Pinpoint the cell where the given text exists, returning its (x, y) midpoint coordinate. 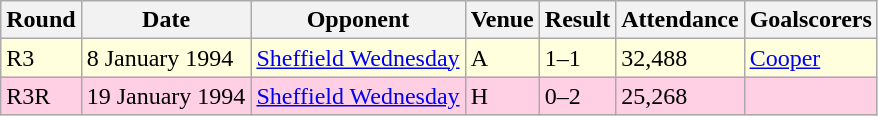
Round (41, 20)
Venue (502, 20)
8 January 1994 (166, 58)
Result (577, 20)
H (502, 96)
R3 (41, 58)
0–2 (577, 96)
Cooper (810, 58)
32,488 (680, 58)
Attendance (680, 20)
R3R (41, 96)
25,268 (680, 96)
A (502, 58)
1–1 (577, 58)
Date (166, 20)
Goalscorers (810, 20)
19 January 1994 (166, 96)
Opponent (358, 20)
